Pinpoint the cell where the given text exists, returning its [x, y] midpoint coordinate. 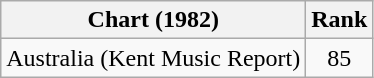
Australia (Kent Music Report) [154, 58]
Chart (1982) [154, 20]
Rank [340, 20]
85 [340, 58]
